Extract the [X, Y] coordinate from the center of the cell holding the provided text.  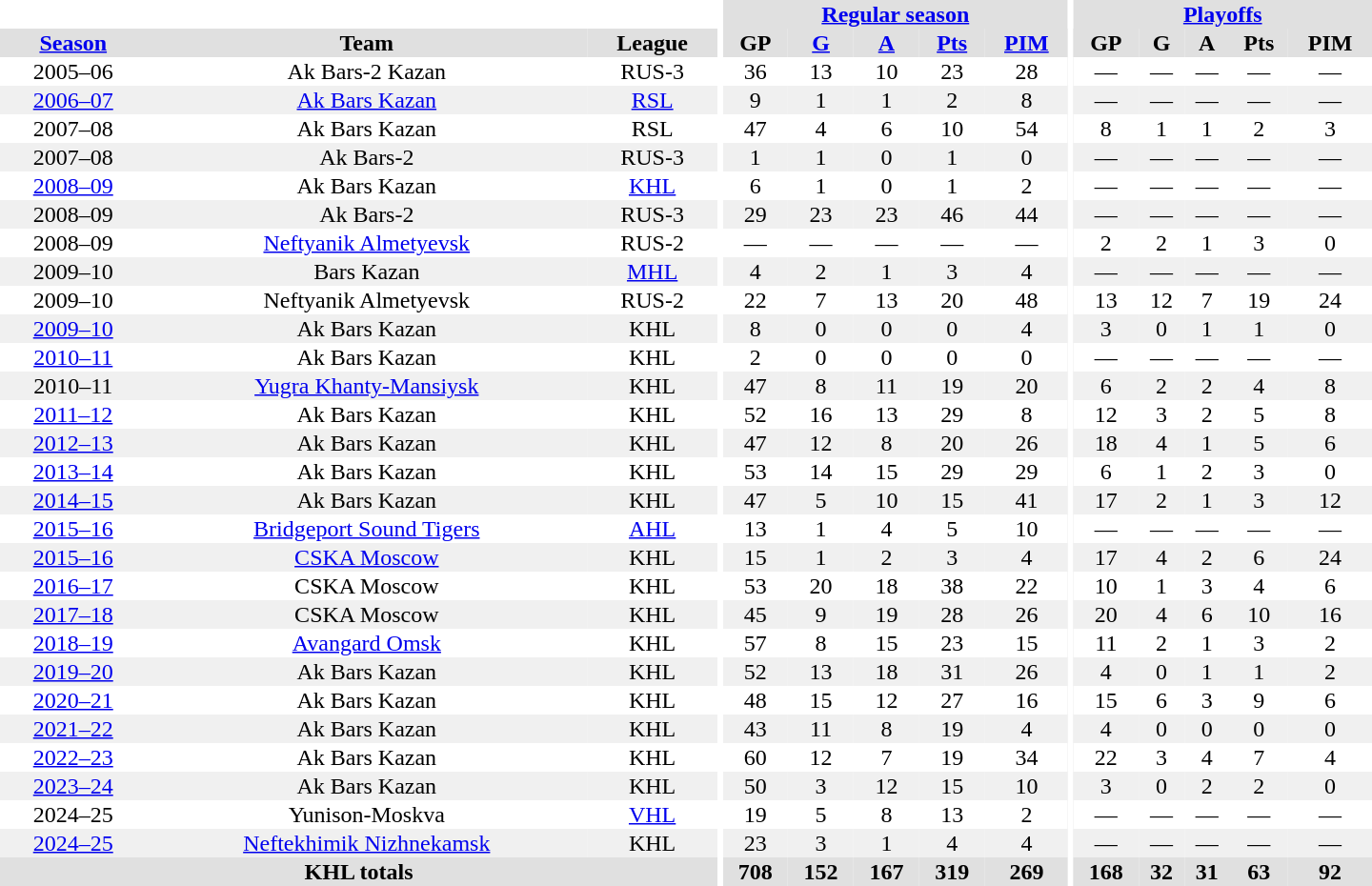
Season [72, 43]
36 [755, 71]
AHL [652, 529]
Avangard Omsk [366, 643]
57 [755, 643]
Neftekhimik Nizhnekamsk [366, 843]
152 [821, 872]
2022–23 [72, 757]
2013–14 [72, 472]
38 [953, 586]
2014–15 [72, 500]
2023–24 [72, 786]
VHL [652, 815]
Regular season [896, 14]
34 [1027, 757]
2011–12 [72, 414]
Playoffs [1222, 14]
168 [1105, 872]
2005–06 [72, 71]
Yunison-Moskva [366, 815]
60 [755, 757]
2017–18 [72, 614]
2006–07 [72, 100]
708 [755, 872]
54 [1027, 129]
2021–22 [72, 729]
92 [1330, 872]
Bars Kazan [366, 272]
167 [886, 872]
27 [953, 700]
2018–19 [72, 643]
Team [366, 43]
KHL totals [358, 872]
46 [953, 214]
League [652, 43]
44 [1027, 214]
2012–13 [72, 443]
63 [1259, 872]
Bridgeport Sound Tigers [366, 529]
45 [755, 614]
269 [1027, 872]
2020–21 [72, 700]
41 [1027, 500]
2019–20 [72, 672]
43 [755, 729]
Ak Bars-2 Kazan [366, 71]
MHL [652, 272]
32 [1161, 872]
Yugra Khanty-Mansiysk [366, 386]
50 [755, 786]
319 [953, 872]
2016–17 [72, 586]
14 [821, 472]
